Identify which cell holds the provided text, then report its (X, Y) central coordinate. 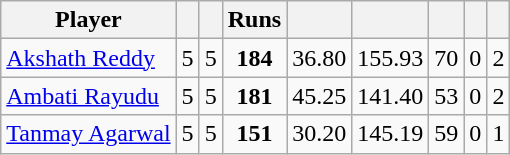
184 (254, 58)
181 (254, 96)
45.25 (320, 96)
Player (88, 20)
Akshath Reddy (88, 58)
70 (446, 58)
Tanmay Agarwal (88, 134)
1 (498, 134)
151 (254, 134)
155.93 (390, 58)
30.20 (320, 134)
59 (446, 134)
Ambati Rayudu (88, 96)
145.19 (390, 134)
Runs (254, 20)
141.40 (390, 96)
53 (446, 96)
36.80 (320, 58)
